Detect which cell encompasses the target text, then output its (X, Y) center coordinate. 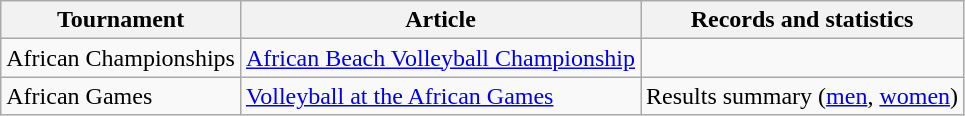
Results summary (men, women) (802, 96)
African Games (121, 96)
African Beach Volleyball Championship (440, 58)
Volleyball at the African Games (440, 96)
Article (440, 20)
Records and statistics (802, 20)
African Championships (121, 58)
Tournament (121, 20)
